Determine the (X, Y) coordinate at the center of the cell enclosing the given text.  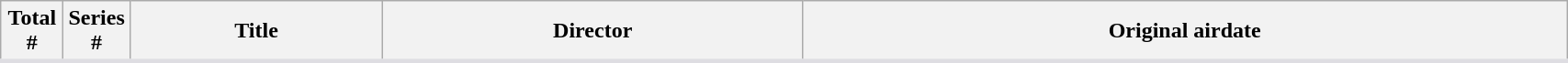
Series# (96, 31)
Title (255, 31)
Director (593, 31)
Total# (32, 31)
Original airdate (1185, 31)
